Detect which cell encompasses the target text, then output its (x, y) center coordinate. 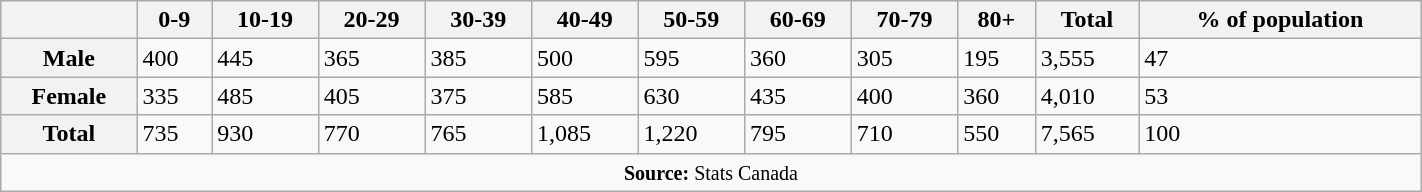
435 (798, 96)
3,555 (1086, 58)
795 (798, 134)
70-79 (904, 20)
305 (904, 58)
365 (372, 58)
405 (372, 96)
735 (174, 134)
100 (1280, 134)
20-29 (372, 20)
7,565 (1086, 134)
4,010 (1086, 96)
10-19 (266, 20)
195 (996, 58)
50-59 (692, 20)
Male (69, 58)
40-49 (584, 20)
47 (1280, 58)
710 (904, 134)
Female (69, 96)
930 (266, 134)
53 (1280, 96)
500 (584, 58)
1,220 (692, 134)
335 (174, 96)
550 (996, 134)
595 (692, 58)
765 (478, 134)
30-39 (478, 20)
375 (478, 96)
60-69 (798, 20)
0-9 (174, 20)
Source: Stats Canada (711, 172)
% of population (1280, 20)
485 (266, 96)
385 (478, 58)
585 (584, 96)
80+ (996, 20)
445 (266, 58)
630 (692, 96)
1,085 (584, 134)
770 (372, 134)
